Pinpoint the cell where the given text exists, returning its [x, y] midpoint coordinate. 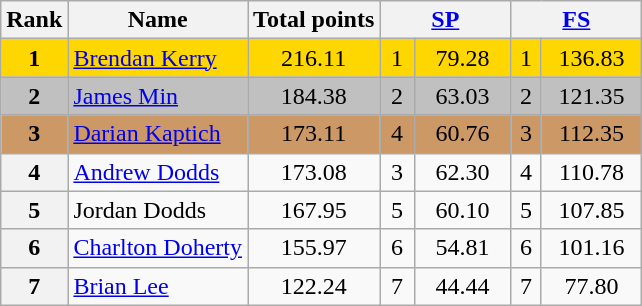
54.81 [462, 248]
173.08 [314, 172]
122.24 [314, 286]
110.78 [592, 172]
Total points [314, 20]
60.76 [462, 134]
Rank [34, 20]
62.30 [462, 172]
155.97 [314, 248]
Andrew Dodds [158, 172]
FS [576, 20]
216.11 [314, 58]
107.85 [592, 210]
101.16 [592, 248]
136.83 [592, 58]
Charlton Doherty [158, 248]
112.35 [592, 134]
79.28 [462, 58]
Name [158, 20]
Darian Kaptich [158, 134]
James Min [158, 96]
SP [446, 20]
173.11 [314, 134]
Jordan Dodds [158, 210]
77.80 [592, 286]
184.38 [314, 96]
44.44 [462, 286]
60.10 [462, 210]
167.95 [314, 210]
Brian Lee [158, 286]
Brendan Kerry [158, 58]
63.03 [462, 96]
121.35 [592, 96]
